Identify which cell holds the provided text, then report its [X, Y] central coordinate. 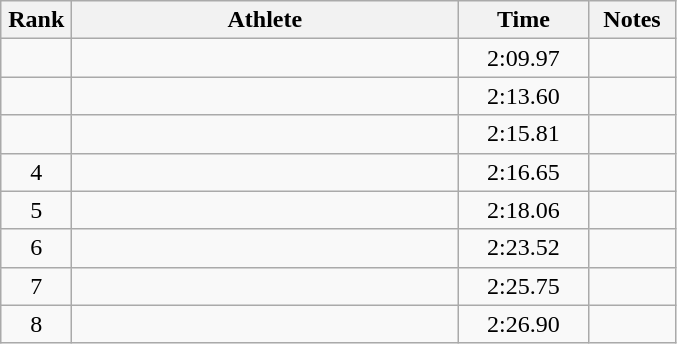
7 [36, 286]
Rank [36, 20]
6 [36, 248]
8 [36, 324]
5 [36, 210]
2:25.75 [524, 286]
2:16.65 [524, 172]
2:23.52 [524, 248]
Athlete [265, 20]
4 [36, 172]
2:15.81 [524, 134]
Time [524, 20]
Notes [632, 20]
2:18.06 [524, 210]
2:26.90 [524, 324]
2:13.60 [524, 96]
2:09.97 [524, 58]
